Locate the cell with the specified text and output its (X, Y) center coordinate. 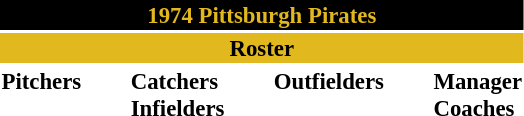
1974 Pittsburgh Pirates (262, 15)
Roster (262, 48)
